Find where the given text appears and provide that cell's center as [X, Y] coordinate. 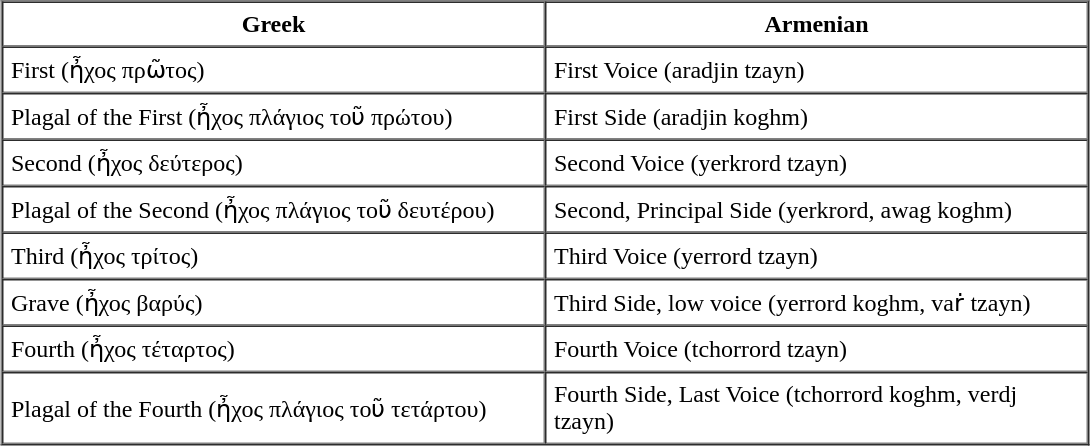
Greek [274, 24]
Plagal of the Second (ἦχος πλάγιος τοῦ δευτέρου) [274, 209]
Third (ἦχος τρίτος) [274, 255]
Second Voice (yerkrord tzayn) [816, 163]
Plagal of the First (ἦχος πλάγιος τοῦ πρώτου) [274, 116]
First Side (aradjin koghm) [816, 116]
Second, Principal Side (yerkrord, awag koghm) [816, 209]
Armenian [816, 24]
Third Voice (yerrord tzayn) [816, 255]
Fourth (ἦχος τέταρτος) [274, 349]
First (ἦχος πρῶτος) [274, 69]
First Voice (aradjin tzayn) [816, 69]
Third Side, low voice (yerrord koghm, vaṙ tzayn) [816, 302]
Second (ἦχος δεύτερος) [274, 163]
Fourth Side, Last Voice (tchorrord koghm, verdj tzayn) [816, 408]
Grave (ἦχος βαρύς) [274, 302]
Plagal of the Fourth (ἦχος πλάγιος τοῦ τετάρτου) [274, 408]
Fourth Voice (tchorrord tzayn) [816, 349]
